From the cell containing the given text, extract its center point as [x, y] coordinate. 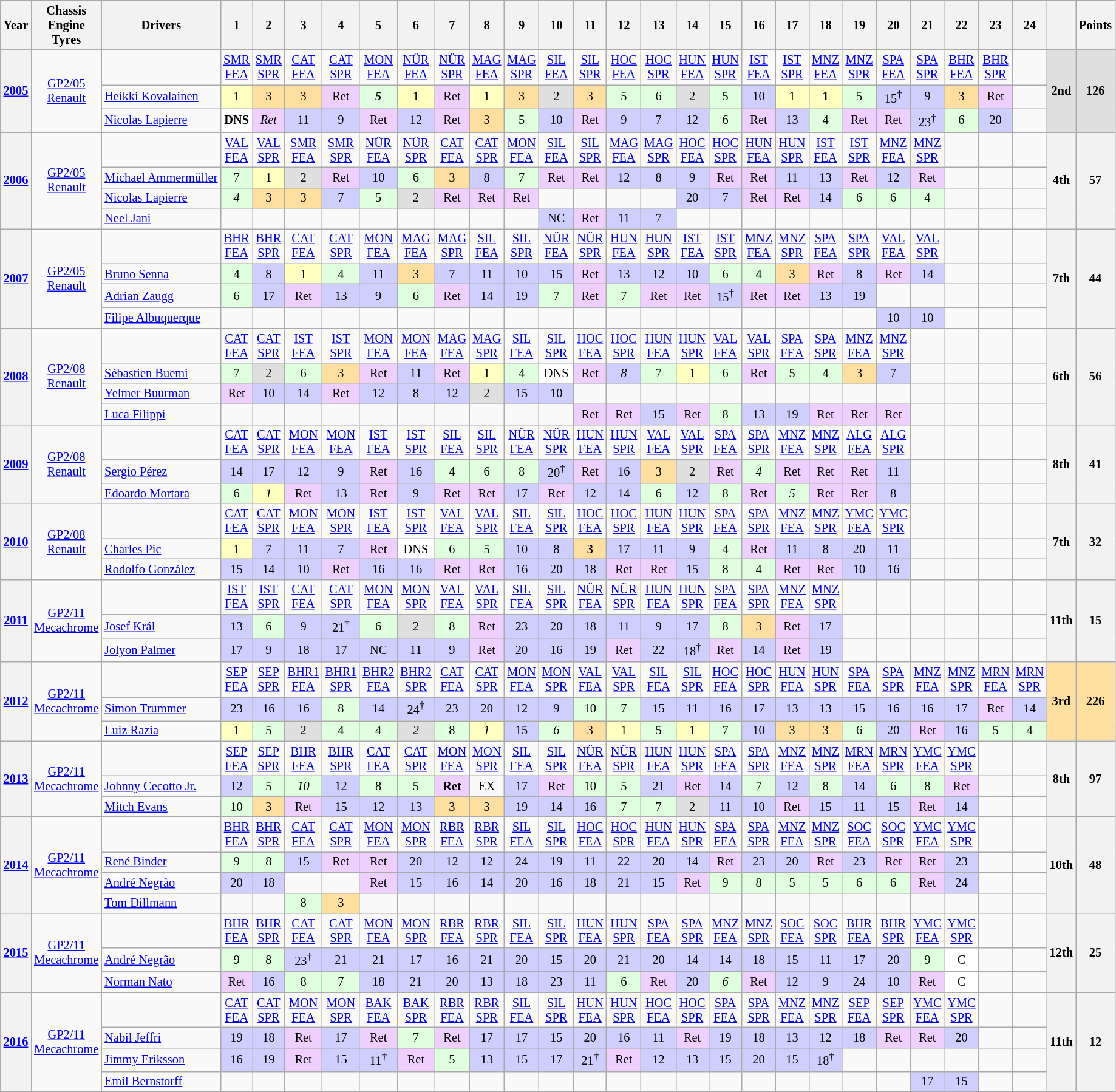
11† [378, 1059]
Charles Pic [161, 549]
Jolyon Palmer [161, 650]
2006 [16, 181]
ChassisEngineTyres [66, 25]
20† [556, 471]
44 [1095, 278]
12th [1061, 952]
Yelmer Buurman [161, 394]
25 [1095, 952]
2016 [16, 1042]
René Binder [161, 862]
Nabil Jeffri [161, 1037]
Filipe Albuquerque [161, 318]
Tom Dillmann [161, 903]
Year [16, 25]
BAKFEA [378, 1010]
10th [1061, 865]
Michael Ammermüller [161, 177]
ALGFEA [859, 442]
2015 [16, 952]
BAKSPR [416, 1010]
226 [1095, 701]
BHR2FEA [378, 680]
Simon Trummer [161, 708]
2007 [16, 278]
2010 [16, 542]
2005 [16, 91]
BHR1SPR [341, 680]
EX [487, 786]
24† [416, 708]
2011 [16, 621]
Emil Bernstorff [161, 1082]
2013 [16, 779]
2nd [1061, 91]
Neel Jani [161, 219]
Rodolfo González [161, 569]
Adrian Zaugg [161, 296]
56 [1095, 377]
97 [1095, 779]
Josef Král [161, 627]
Points [1095, 25]
BHR2SPR [416, 680]
Mitch Evans [161, 807]
Sergio Pérez [161, 471]
Heikki Kovalainen [161, 97]
4th [1061, 181]
Jimmy Eriksson [161, 1059]
Drivers [161, 25]
6th [1061, 377]
Bruno Senna [161, 274]
2012 [16, 701]
32 [1095, 542]
2009 [16, 464]
2008 [16, 377]
57 [1095, 181]
Edoardo Mortara [161, 493]
126 [1095, 91]
2014 [16, 865]
ALGSPR [893, 442]
Johnny Cecotto Jr. [161, 786]
Luca Filippi [161, 414]
48 [1095, 865]
41 [1095, 464]
Sébastien Buemi [161, 374]
Luiz Razia [161, 731]
3rd [1061, 701]
Norman Nato [161, 982]
BHR1FEA [304, 680]
